Scan for the cell matching the given text and deliver its [x, y] coordinate at center. 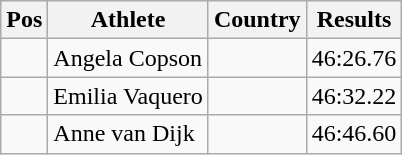
Results [354, 20]
Emilia Vaquero [128, 96]
Country [257, 20]
46:26.76 [354, 58]
46:46.60 [354, 134]
Anne van Dijk [128, 134]
Pos [24, 20]
Athlete [128, 20]
46:32.22 [354, 96]
Angela Copson [128, 58]
